Pinpoint the cell where the given text exists, returning its (X, Y) midpoint coordinate. 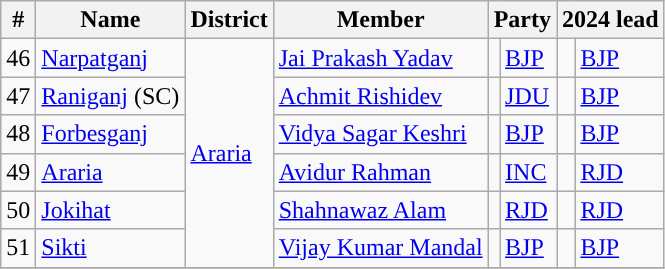
Vidya Sagar Keshri (380, 134)
2024 lead (610, 20)
47 (18, 96)
51 (18, 248)
50 (18, 210)
46 (18, 58)
Avidur Rahman (380, 172)
Sikti (110, 248)
Jai Prakash Yadav (380, 58)
49 (18, 172)
District (229, 20)
Jokihat (110, 210)
JDU (528, 96)
Forbesganj (110, 134)
Raniganj (SC) (110, 96)
Party (522, 20)
Name (110, 20)
Member (380, 20)
Vijay Kumar Mandal (380, 248)
INC (528, 172)
48 (18, 134)
# (18, 20)
Shahnawaz Alam (380, 210)
Narpatganj (110, 58)
Achmit Rishidev (380, 96)
